From the cell containing the given text, extract its center point as [X, Y] coordinate. 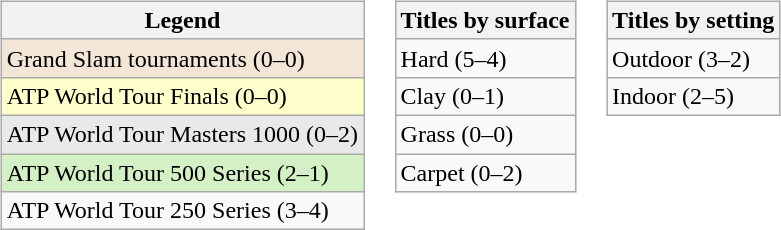
Outdoor (3–2) [694, 58]
Titles by setting [694, 20]
ATP World Tour 250 Series (3–4) [182, 211]
Carpet (0–2) [485, 173]
Titles by surface [485, 20]
Legend [182, 20]
Grand Slam tournaments (0–0) [182, 58]
ATP World Tour Masters 1000 (0–2) [182, 134]
Grass (0–0) [485, 134]
ATP World Tour 500 Series (2–1) [182, 173]
Clay (0–1) [485, 96]
Indoor (2–5) [694, 96]
ATP World Tour Finals (0–0) [182, 96]
Hard (5–4) [485, 58]
